From the cell containing the given text, extract its center point as (X, Y) coordinate. 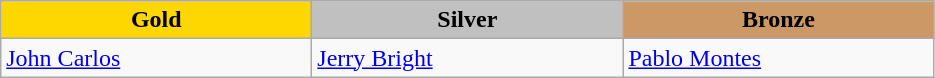
Jerry Bright (468, 58)
Bronze (778, 20)
Pablo Montes (778, 58)
Silver (468, 20)
John Carlos (156, 58)
Gold (156, 20)
